Return the (x, y) coordinate for the center point of the cell that contains the specified text.  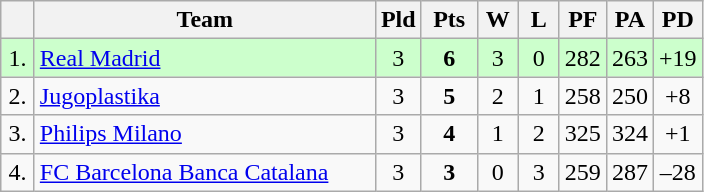
263 (630, 58)
250 (630, 96)
Real Madrid (204, 58)
L (538, 20)
FC Barcelona Banca Catalana (204, 172)
325 (582, 134)
287 (630, 172)
PF (582, 20)
+8 (678, 96)
+1 (678, 134)
4. (18, 172)
258 (582, 96)
Team (204, 20)
259 (582, 172)
W (498, 20)
6 (449, 58)
Pts (449, 20)
PD (678, 20)
5 (449, 96)
–28 (678, 172)
324 (630, 134)
1. (18, 58)
Pld (398, 20)
Jugoplastika (204, 96)
4 (449, 134)
PA (630, 20)
2. (18, 96)
282 (582, 58)
Philips Milano (204, 134)
3. (18, 134)
+19 (678, 58)
